Pinpoint the cell where the given text exists, returning its [x, y] midpoint coordinate. 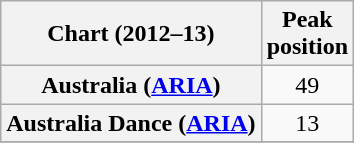
Australia (ARIA) [131, 85]
49 [307, 85]
Peakposition [307, 34]
13 [307, 123]
Australia Dance (ARIA) [131, 123]
Chart (2012–13) [131, 34]
